Identify which cell holds the provided text, then report its (x, y) central coordinate. 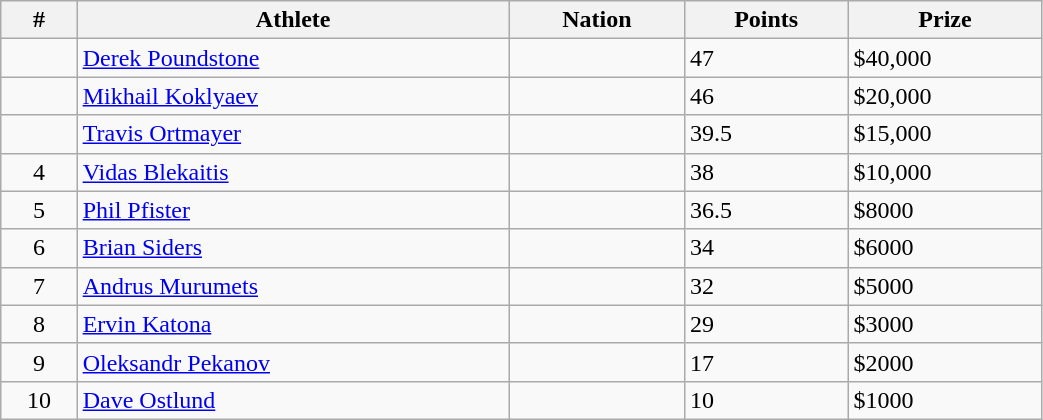
Nation (596, 20)
Athlete (293, 20)
$2000 (945, 362)
$8000 (945, 210)
29 (766, 324)
$3000 (945, 324)
4 (39, 172)
38 (766, 172)
$40,000 (945, 58)
32 (766, 286)
Travis Ortmayer (293, 134)
Mikhail Koklyaev (293, 96)
$6000 (945, 248)
$10,000 (945, 172)
Phil Pfister (293, 210)
36.5 (766, 210)
39.5 (766, 134)
Dave Ostlund (293, 400)
Brian Siders (293, 248)
5 (39, 210)
47 (766, 58)
Prize (945, 20)
$5000 (945, 286)
8 (39, 324)
$1000 (945, 400)
Oleksandr Pekanov (293, 362)
7 (39, 286)
Vidas Blekaitis (293, 172)
17 (766, 362)
46 (766, 96)
Ervin Katona (293, 324)
34 (766, 248)
# (39, 20)
Derek Poundstone (293, 58)
$15,000 (945, 134)
$20,000 (945, 96)
Points (766, 20)
6 (39, 248)
Andrus Murumets (293, 286)
9 (39, 362)
